Return [X, Y] of the center of cell containing provided text 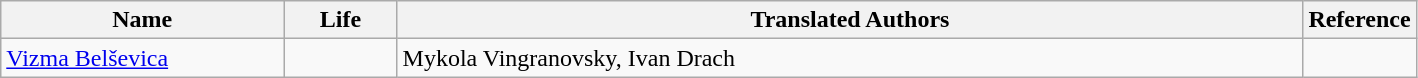
Reference [1360, 20]
Name [142, 20]
Mykola Vingranovsky, Ivan Drach [850, 58]
Translated Authors [850, 20]
Life [340, 20]
Vizma Belševica [142, 58]
